Return [x, y] of the center of cell containing provided text 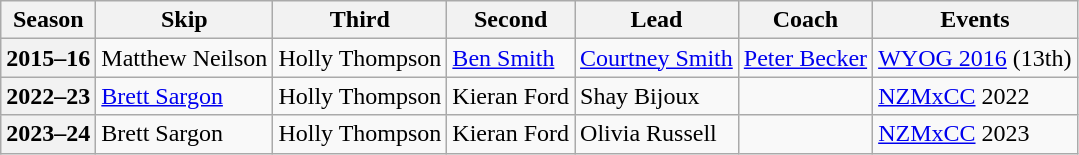
Shay Bijoux [657, 96]
WYOG 2016 (13th) [975, 58]
Third [360, 20]
Ben Smith [511, 58]
Peter Becker [805, 58]
Olivia Russell [657, 134]
Matthew Neilson [184, 58]
Events [975, 20]
NZMxCC 2023 [975, 134]
Courtney Smith [657, 58]
Coach [805, 20]
2015–16 [48, 58]
Lead [657, 20]
2023–24 [48, 134]
NZMxCC 2022 [975, 96]
Skip [184, 20]
Second [511, 20]
2022–23 [48, 96]
Season [48, 20]
